Determine the (x, y) coordinate at the center of the cell enclosing the given text.  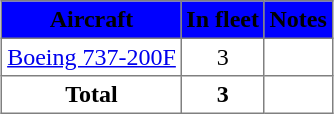
In fleet (222, 20)
Notes (298, 20)
Total (92, 95)
Aircraft (92, 20)
Boeing 737-200F (92, 57)
